Provide the [x, y] coordinate of the cell's center where the given text is located.  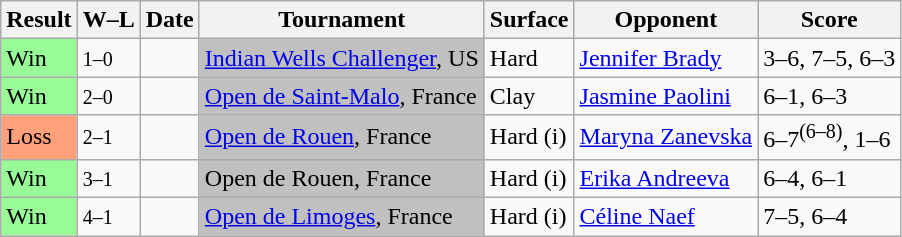
1–0 [108, 58]
Result [39, 20]
3–1 [108, 178]
Erika Andreeva [666, 178]
Maryna Zanevska [666, 138]
Indian Wells Challenger, US [342, 58]
Open de Saint-Malo, France [342, 96]
2–0 [108, 96]
Loss [39, 138]
Tournament [342, 20]
6–1, 6–3 [830, 96]
7–5, 6–4 [830, 217]
Score [830, 20]
Jennifer Brady [666, 58]
Céline Naef [666, 217]
Date [170, 20]
Opponent [666, 20]
2–1 [108, 138]
6–4, 6–1 [830, 178]
Jasmine Paolini [666, 96]
W–L [108, 20]
Hard [529, 58]
6–7(6–8), 1–6 [830, 138]
Surface [529, 20]
3–6, 7–5, 6–3 [830, 58]
4–1 [108, 217]
Open de Limoges, France [342, 217]
Clay [529, 96]
